Capture the cell that displays the provided text and extract its [x, y] central coordinate. 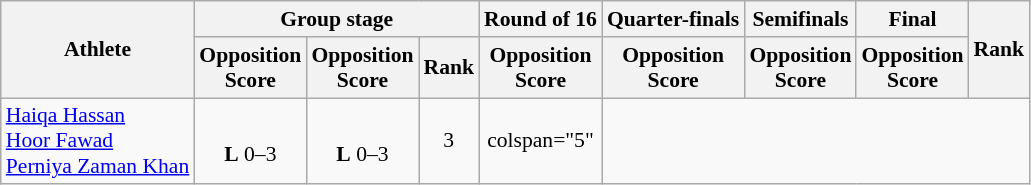
Final [912, 19]
Athlete [98, 50]
Round of 16 [540, 19]
Group stage [336, 19]
Haiqa HassanHoor FawadPerniya Zaman Khan [98, 142]
3 [448, 142]
Quarter-finals [673, 19]
Semifinals [800, 19]
colspan="5" [540, 142]
